Return the (X, Y) coordinate for the center point of the cell that contains the specified text.  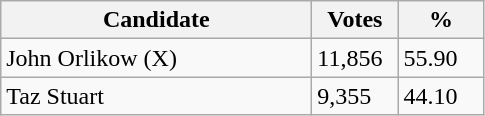
John Orlikow (X) (156, 58)
Candidate (156, 20)
11,856 (355, 58)
9,355 (355, 96)
% (441, 20)
Votes (355, 20)
55.90 (441, 58)
44.10 (441, 96)
Taz Stuart (156, 96)
